Search for the cell housing the specified text and yield its [X, Y] center coordinate. 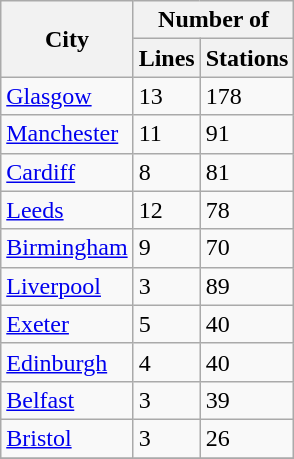
89 [247, 286]
Exeter [67, 324]
9 [166, 248]
City [67, 39]
Cardiff [67, 172]
78 [247, 210]
91 [247, 134]
13 [166, 96]
Edinburgh [67, 362]
Belfast [67, 400]
Stations [247, 58]
81 [247, 172]
Glasgow [67, 96]
70 [247, 248]
26 [247, 438]
39 [247, 400]
8 [166, 172]
Number of [214, 20]
Liverpool [67, 286]
Lines [166, 58]
Manchester [67, 134]
Bristol [67, 438]
178 [247, 96]
4 [166, 362]
12 [166, 210]
Birmingham [67, 248]
5 [166, 324]
11 [166, 134]
Leeds [67, 210]
